Find where the given text appears and provide that cell's center as [x, y] coordinate. 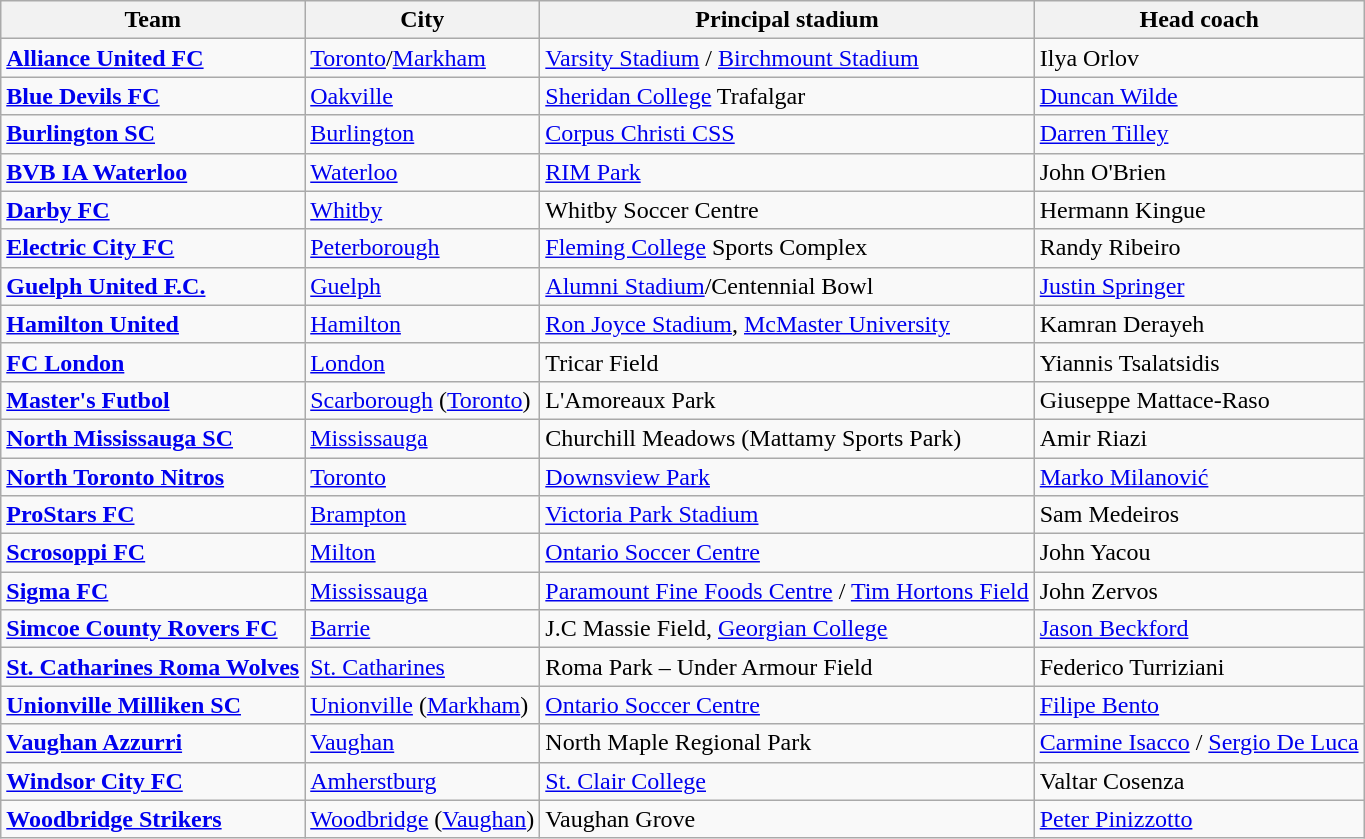
Vaughan Grove [787, 819]
Principal stadium [787, 20]
Tricar Field [787, 362]
Toronto [422, 477]
Simcoe County Rovers FC [153, 629]
Amir Riazi [1199, 438]
Sigma FC [153, 591]
Peterborough [422, 248]
John Zervos [1199, 591]
Electric City FC [153, 248]
Ron Joyce Stadium, McMaster University [787, 324]
Vaughan Azzurri [153, 743]
John O'Brien [1199, 172]
North Toronto Nitros [153, 477]
Blue Devils FC [153, 96]
Sheridan College Trafalgar [787, 96]
North Maple Regional Park [787, 743]
Burlington SC [153, 134]
Burlington [422, 134]
Valtar Cosenza [1199, 781]
Master's Futbol [153, 400]
Vaughan [422, 743]
Paramount Fine Foods Centre / Tim Hortons Field [787, 591]
Barrie [422, 629]
Windsor City FC [153, 781]
John Yacou [1199, 553]
Hamilton United [153, 324]
Darby FC [153, 210]
Woodbridge (Vaughan) [422, 819]
Woodbridge Strikers [153, 819]
Whitby Soccer Centre [787, 210]
North Mississauga SC [153, 438]
Peter Pinizzotto [1199, 819]
Hamilton [422, 324]
Federico Turriziani [1199, 667]
Kamran Derayeh [1199, 324]
Head coach [1199, 20]
Whitby [422, 210]
FC London [153, 362]
Downsview Park [787, 477]
L'Amoreaux Park [787, 400]
J.C Massie Field, Georgian College [787, 629]
Unionville (Markham) [422, 705]
Jason Beckford [1199, 629]
Alumni Stadium/Centennial Bowl [787, 286]
Fleming College Sports Complex [787, 248]
Sam Medeiros [1199, 515]
Waterloo [422, 172]
Duncan Wilde [1199, 96]
St. Catharines Roma Wolves [153, 667]
St. Clair College [787, 781]
Brampton [422, 515]
Hermann Kingue [1199, 210]
Scrosoppi FC [153, 553]
Marko Milanović [1199, 477]
Giuseppe Mattace-Raso [1199, 400]
Carmine Isacco / Sergio De Luca [1199, 743]
Victoria Park Stadium [787, 515]
Amherstburg [422, 781]
Corpus Christi CSS [787, 134]
Filipe Bento [1199, 705]
Team [153, 20]
Roma Park – Under Armour Field [787, 667]
Oakville [422, 96]
RIM Park [787, 172]
Randy Ribeiro [1199, 248]
St. Catharines [422, 667]
Justin Springer [1199, 286]
Churchill Meadows (Mattamy Sports Park) [787, 438]
Toronto/Markham [422, 58]
London [422, 362]
Alliance United FC [153, 58]
Milton [422, 553]
Guelph United F.C. [153, 286]
Ilya Orlov [1199, 58]
Darren Tilley [1199, 134]
ProStars FC [153, 515]
Scarborough (Toronto) [422, 400]
City [422, 20]
Yiannis Tsalatsidis [1199, 362]
BVB IA Waterloo [153, 172]
Unionville Milliken SC [153, 705]
Varsity Stadium / Birchmount Stadium [787, 58]
Guelph [422, 286]
